Return (X, Y) of the center of cell containing provided text 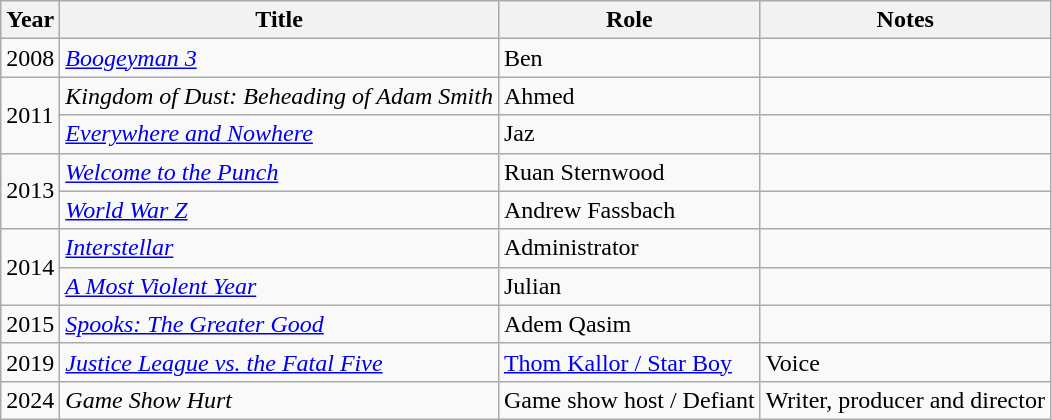
2019 (30, 362)
2024 (30, 400)
Year (30, 20)
Administrator (629, 248)
2011 (30, 115)
Andrew Fassbach (629, 210)
Thom Kallor / Star Boy (629, 362)
Boogeyman 3 (280, 58)
Role (629, 20)
Welcome to the Punch (280, 172)
World War Z (280, 210)
2008 (30, 58)
Spooks: The Greater Good (280, 324)
Game Show Hurt (280, 400)
Game show host / Defiant (629, 400)
2014 (30, 267)
Ahmed (629, 96)
Interstellar (280, 248)
2013 (30, 191)
Ben (629, 58)
Jaz (629, 134)
A Most Violent Year (280, 286)
Ruan Sternwood (629, 172)
Kingdom of Dust: Beheading of Adam Smith (280, 96)
Julian (629, 286)
Title (280, 20)
Voice (905, 362)
Adem Qasim (629, 324)
Notes (905, 20)
Writer, producer and director (905, 400)
Everywhere and Nowhere (280, 134)
Justice League vs. the Fatal Five (280, 362)
2015 (30, 324)
